Provide the [x, y] coordinate of the cell's center where the given text is located.  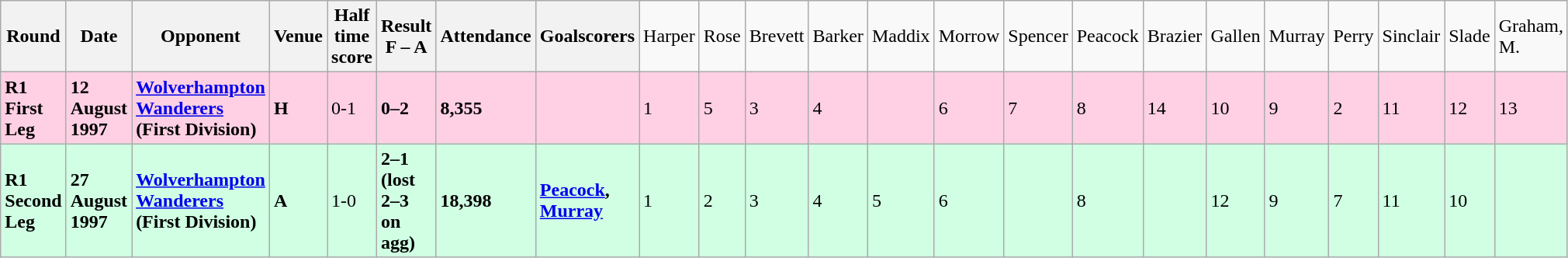
Round [33, 37]
Harper [670, 37]
A [298, 200]
0–2 [406, 108]
Peacock [1108, 37]
Peacock, Murray [587, 200]
14 [1175, 108]
Morrow [969, 37]
Gallen [1235, 37]
2–1 (lost 2–3 on agg) [406, 200]
Maddix [901, 37]
13 [1531, 108]
Brevett [777, 37]
8,355 [486, 108]
ResultF – A [406, 37]
R1 First Leg [33, 108]
18,398 [486, 200]
Brazier [1175, 37]
Half time score [352, 37]
Venue [298, 37]
Murray [1297, 37]
Barker [838, 37]
Sinclair [1411, 37]
Spencer [1038, 37]
Goalscorers [587, 37]
Slade [1469, 37]
27 August 1997 [99, 200]
0-1 [352, 108]
Date [99, 37]
Perry [1353, 37]
Opponent [201, 37]
Attendance [486, 37]
H [298, 108]
1-0 [352, 200]
12 August 1997 [99, 108]
Rose [722, 37]
Graham, M. [1531, 37]
R1 Second Leg [33, 200]
